Provide the [X, Y] coordinate of the cell's center where the given text is located.  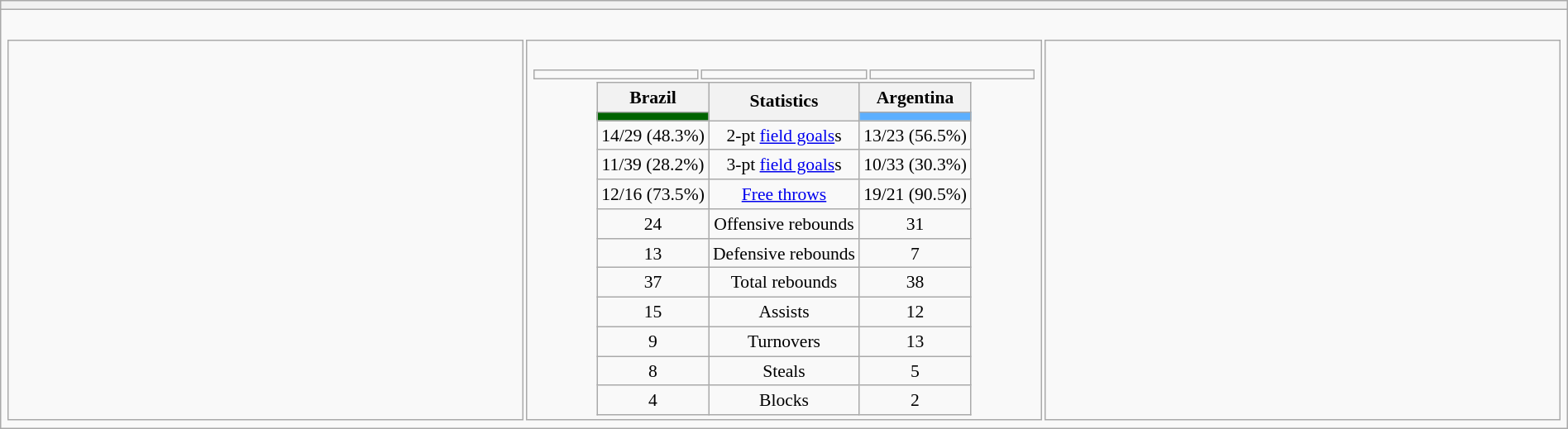
Defensive rebounds [784, 253]
Total rebounds [784, 283]
14/29 (48.3%) [653, 136]
Offensive rebounds [784, 224]
12 [915, 312]
2 [915, 400]
Blocks [784, 400]
24 [653, 224]
12/16 (73.5%) [653, 194]
15 [653, 312]
Assists [784, 312]
13/23 (56.5%) [915, 136]
4 [653, 400]
Argentina [915, 98]
Brazil [653, 98]
9 [653, 341]
5 [915, 371]
Turnovers [784, 341]
19/21 (90.5%) [915, 194]
38 [915, 283]
37 [653, 283]
3-pt field goalss [784, 164]
Steals [784, 371]
Free throws [784, 194]
11/39 (28.2%) [653, 164]
7 [915, 253]
8 [653, 371]
2-pt field goalss [784, 136]
31 [915, 224]
Statistics [784, 102]
10/33 (30.3%) [915, 164]
